Pinpoint the cell where the given text exists, returning its (X, Y) midpoint coordinate. 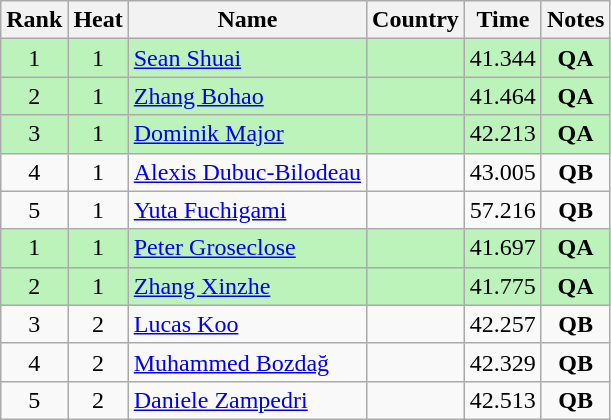
Zhang Xinzhe (247, 286)
42.513 (502, 400)
Name (247, 20)
41.344 (502, 58)
41.464 (502, 96)
Country (416, 20)
Heat (98, 20)
42.329 (502, 362)
Time (502, 20)
42.213 (502, 134)
41.697 (502, 248)
Dominik Major (247, 134)
57.216 (502, 210)
Yuta Fuchigami (247, 210)
41.775 (502, 286)
Sean Shuai (247, 58)
Lucas Koo (247, 324)
Peter Groseclose (247, 248)
Alexis Dubuc-Bilodeau (247, 172)
Daniele Zampedri (247, 400)
Rank (34, 20)
Muhammed Bozdağ (247, 362)
42.257 (502, 324)
43.005 (502, 172)
Notes (575, 20)
Zhang Bohao (247, 96)
